Scan for the cell matching the given text and deliver its [x, y] coordinate at center. 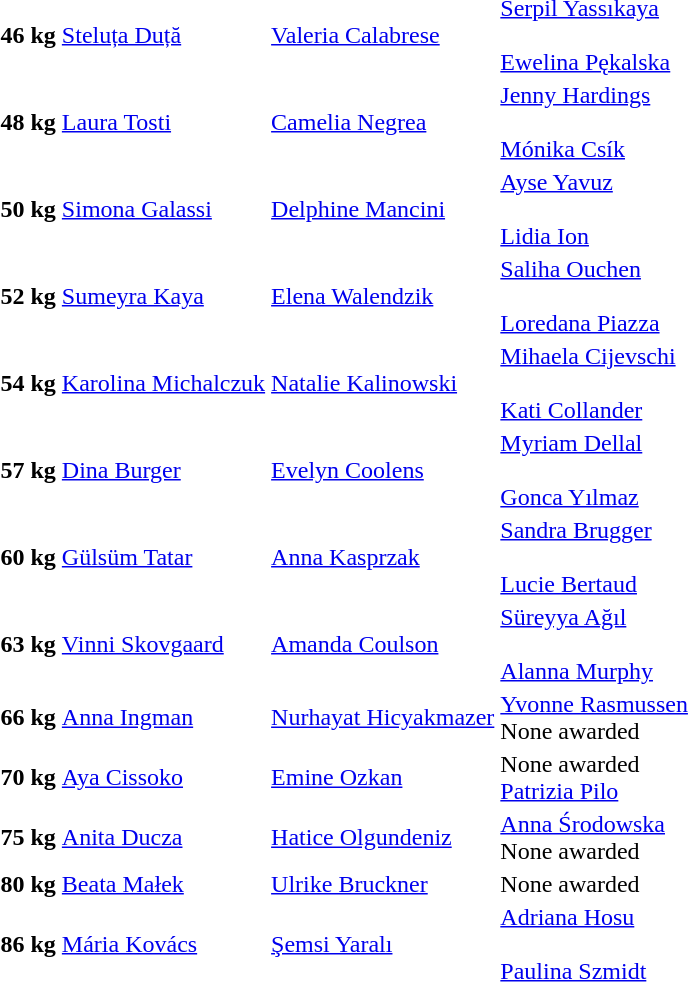
Ulrike Bruckner [383, 884]
Anna Kasprzak [383, 557]
Simona Galassi [163, 209]
Amanda Coulson [383, 644]
Beata Małek [163, 884]
Nurhayat Hicyakmazer [383, 718]
Gülsüm Tatar [163, 557]
Hatice Olgundeniz [383, 838]
Laura Tosti [163, 122]
Sumeyra Kaya [163, 296]
Emine Ozkan [383, 778]
Dina Burger [163, 470]
Anna Ingman [163, 718]
Natalie Kalinowski [383, 383]
Aya Cissoko [163, 778]
Evelyn Coolens [383, 470]
Elena Walendzik [383, 296]
Karolina Michalczuk [163, 383]
Camelia Negrea [383, 122]
Anita Ducza [163, 838]
Delphine Mancini [383, 209]
Vinni Skovgaard [163, 644]
